Identify which cell holds the provided text, then report its (X, Y) central coordinate. 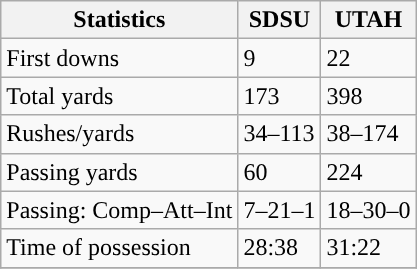
28:38 (280, 248)
Passing: Comp–Att–Int (120, 210)
Statistics (120, 20)
UTAH (368, 20)
9 (280, 58)
22 (368, 58)
173 (280, 96)
SDSU (280, 20)
60 (280, 172)
First downs (120, 58)
Time of possession (120, 248)
398 (368, 96)
31:22 (368, 248)
Total yards (120, 96)
34–113 (280, 134)
224 (368, 172)
7–21–1 (280, 210)
Rushes/yards (120, 134)
18–30–0 (368, 210)
Passing yards (120, 172)
38–174 (368, 134)
